Identify which cell holds the provided text, then report its [X, Y] central coordinate. 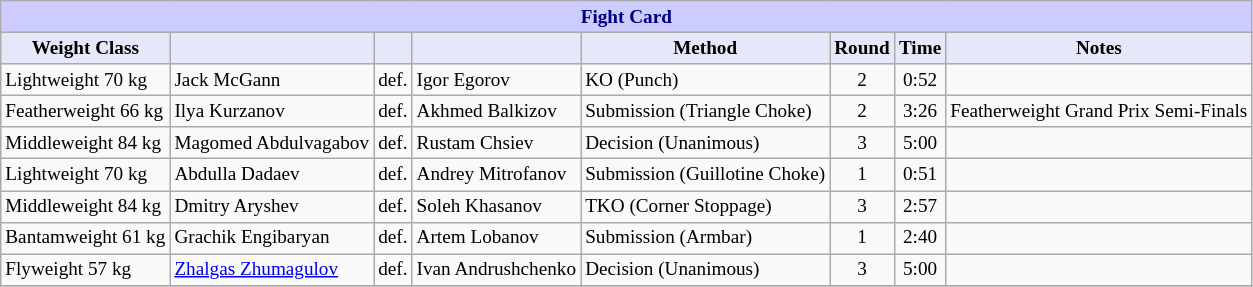
Bantamweight 61 kg [86, 238]
Submission (Armbar) [706, 238]
2:57 [920, 206]
Rustam Chsiev [496, 143]
0:52 [920, 80]
Ilya Kurzanov [272, 111]
Featherweight Grand Prix Semi-Finals [1099, 111]
2:40 [920, 238]
Magomed Abdulvagabov [272, 143]
Time [920, 48]
Abdulla Dadaev [272, 175]
Soleh Khasanov [496, 206]
Jack McGann [272, 80]
Fight Card [626, 17]
Akhmed Balkizov [496, 111]
Featherweight 66 kg [86, 111]
Submission (Guillotine Choke) [706, 175]
Igor Egorov [496, 80]
Zhalgas Zhumagulov [272, 270]
Notes [1099, 48]
Grachik Engibaryan [272, 238]
Submission (Triangle Choke) [706, 111]
Ivan Andrushchenko [496, 270]
Dmitry Aryshev [272, 206]
3:26 [920, 111]
Round [862, 48]
0:51 [920, 175]
Andrey Mitrofanov [496, 175]
KO (Punch) [706, 80]
Flyweight 57 kg [86, 270]
Method [706, 48]
Weight Class [86, 48]
Artem Lobanov [496, 238]
TKO (Corner Stoppage) [706, 206]
